From the cell containing the given text, extract its center point as (x, y) coordinate. 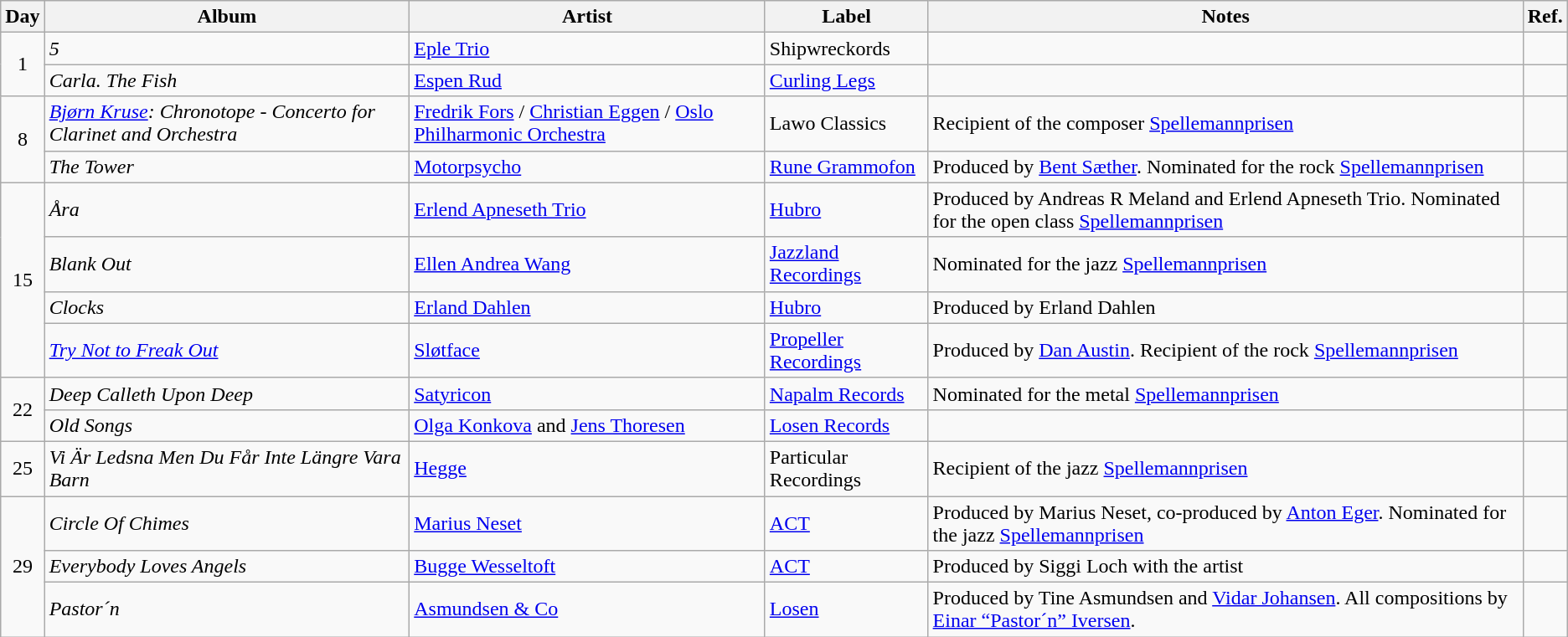
Try Not to Freak Out (227, 350)
Day (23, 17)
Recipient of the jazz Spellemannprisen (1225, 469)
15 (23, 280)
Fredrik Fors / Christian Eggen / Oslo Philharmonic Orchestra (588, 124)
Everybody Loves Angels (227, 567)
Clocks (227, 307)
Recipient of the composer Spellemannprisen (1225, 124)
Particular Recordings (846, 469)
Satyricon (588, 393)
Produced by Bent Sæther. Nominated for the rock Spellemannprisen (1225, 167)
Erlend Apneseth Trio (588, 209)
Produced by Marius Neset, co-produced by Anton Eger. Nominated for the jazz Spellemannprisen (1225, 522)
29 (23, 566)
Label (846, 17)
Bugge Wesseltoft (588, 567)
Nominated for the jazz Spellemannprisen (1225, 265)
Curling Legs (846, 80)
The Tower (227, 167)
Produced by Dan Austin. Recipient of the rock Spellemannprisen (1225, 350)
Motorpsycho (588, 167)
Old Songs (227, 425)
Erland Dahlen (588, 307)
Carla. The Fish (227, 80)
Artist (588, 17)
Sløtface (588, 350)
Album (227, 17)
Produced by Tine Asmundsen and Vidar Johansen. All compositions by Einar “Pastor´n” Iversen. (1225, 609)
Ellen Andrea Wang (588, 265)
Notes (1225, 17)
25 (23, 469)
Produced by Andreas R Meland and Erlend Apneseth Trio. Nominated for the open class Spellemannprisen (1225, 209)
Circle Of Chimes (227, 522)
Lawo Classics (846, 124)
Marius Neset (588, 522)
Vi Är Ledsna Men Du Får Inte Längre Vara Barn (227, 469)
Jazzland Recordings (846, 265)
Eple Trio (588, 49)
Rune Grammofon (846, 167)
Shipwreckords (846, 49)
5 (227, 49)
Deep Calleth Upon Deep (227, 393)
Napalm Records (846, 393)
Blank Out (227, 265)
Ref. (1545, 17)
Asmundsen & Co (588, 609)
Produced by Erland Dahlen (1225, 307)
Olga Konkova and Jens Thoresen (588, 425)
Hegge (588, 469)
Bjørn Kruse: Chronotope - Concerto for Clarinet and Orchestra (227, 124)
Losen Records (846, 425)
Produced by Siggi Loch with the artist (1225, 567)
Pastor´n (227, 609)
Espen Rud (588, 80)
Nominated for the metal Spellemannprisen (1225, 393)
Propeller Recordings (846, 350)
Losen (846, 609)
8 (23, 139)
22 (23, 409)
1 (23, 64)
Åra (227, 209)
